Output the [x, y] coordinate of the center of the cell containing the given text.  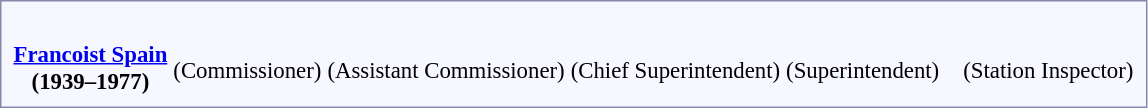
Francoist Spain(1939–1977) [90, 54]
(Commissioner) [248, 58]
(Chief Superintendent) [675, 58]
(Superintendent) [863, 58]
(Assistant Commissioner) [446, 58]
(Station Inspector) [1048, 58]
